Scan for the cell matching the given text and deliver its [x, y] coordinate at center. 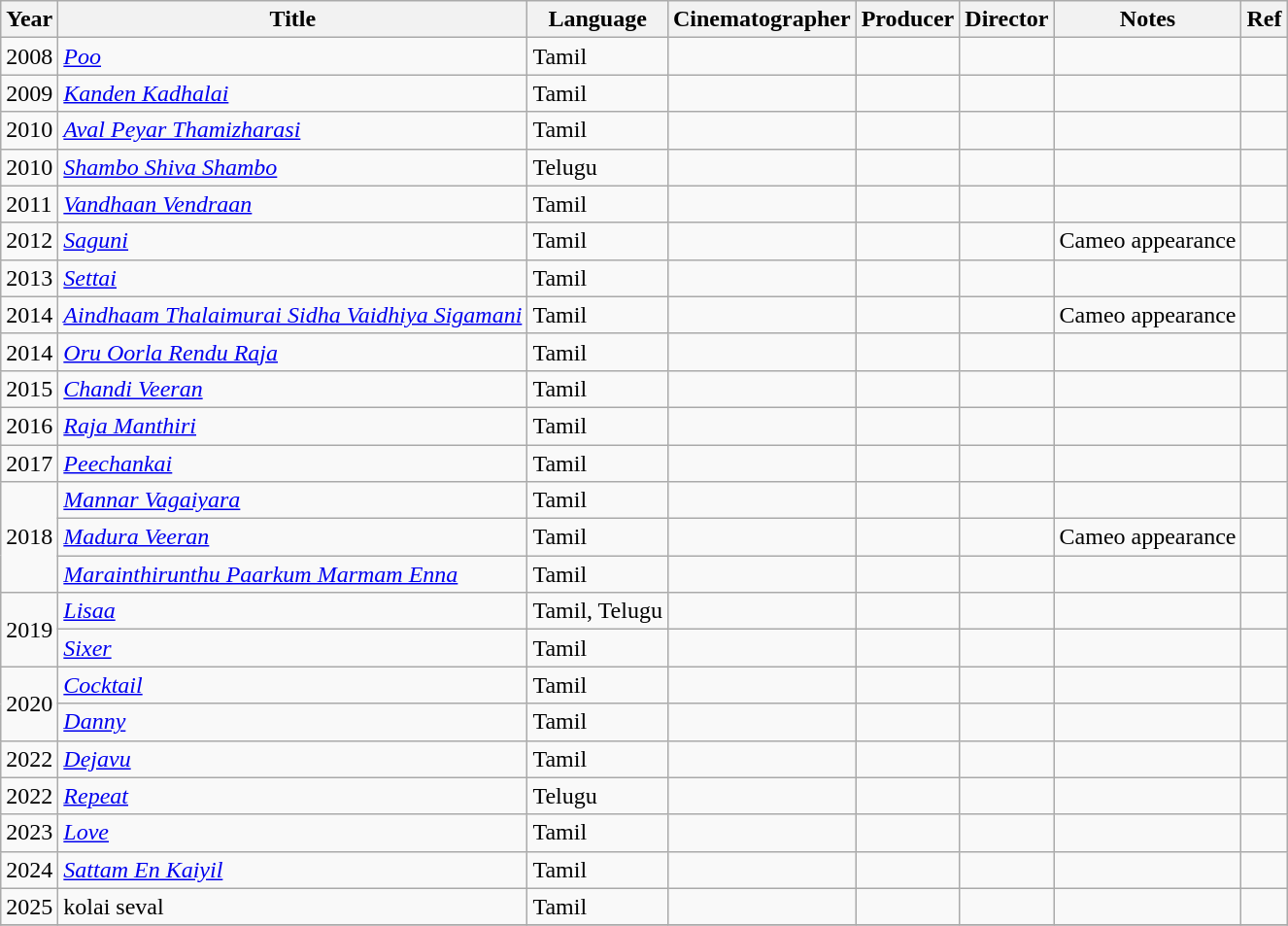
Madura Veeran [293, 537]
Sattam En Kaiyil [293, 870]
2012 [29, 241]
Aval Peyar Thamizharasi [293, 130]
Ref [1265, 19]
2011 [29, 204]
Year [29, 19]
Language [598, 19]
2013 [29, 278]
2016 [29, 426]
Vandhaan Vendraan [293, 204]
Danny [293, 722]
kolai seval [293, 907]
Saguni [293, 241]
2018 [29, 537]
Cocktail [293, 685]
Sixer [293, 648]
Aindhaam Thalaimurai Sidha Vaidhiya Sigamani [293, 315]
Chandi Veeran [293, 389]
Peechankai [293, 463]
2024 [29, 870]
Title [293, 19]
Kanden Kadhalai [293, 93]
Lisaa [293, 611]
2020 [29, 703]
2019 [29, 630]
2008 [29, 56]
2025 [29, 907]
Repeat [293, 796]
Producer [907, 19]
Shambo Shiva Shambo [293, 167]
2023 [29, 833]
2009 [29, 93]
Dejavu [293, 759]
2017 [29, 463]
Mannar Vagaiyara [293, 500]
2015 [29, 389]
Oru Oorla Rendu Raja [293, 352]
Director [1006, 19]
Notes [1148, 19]
Settai [293, 278]
Poo [293, 56]
Cinematographer [762, 19]
Raja Manthiri [293, 426]
Love [293, 833]
Marainthirunthu Paarkum Marmam Enna [293, 574]
Tamil, Telugu [598, 611]
